Capture the cell that displays the provided text and extract its [x, y] central coordinate. 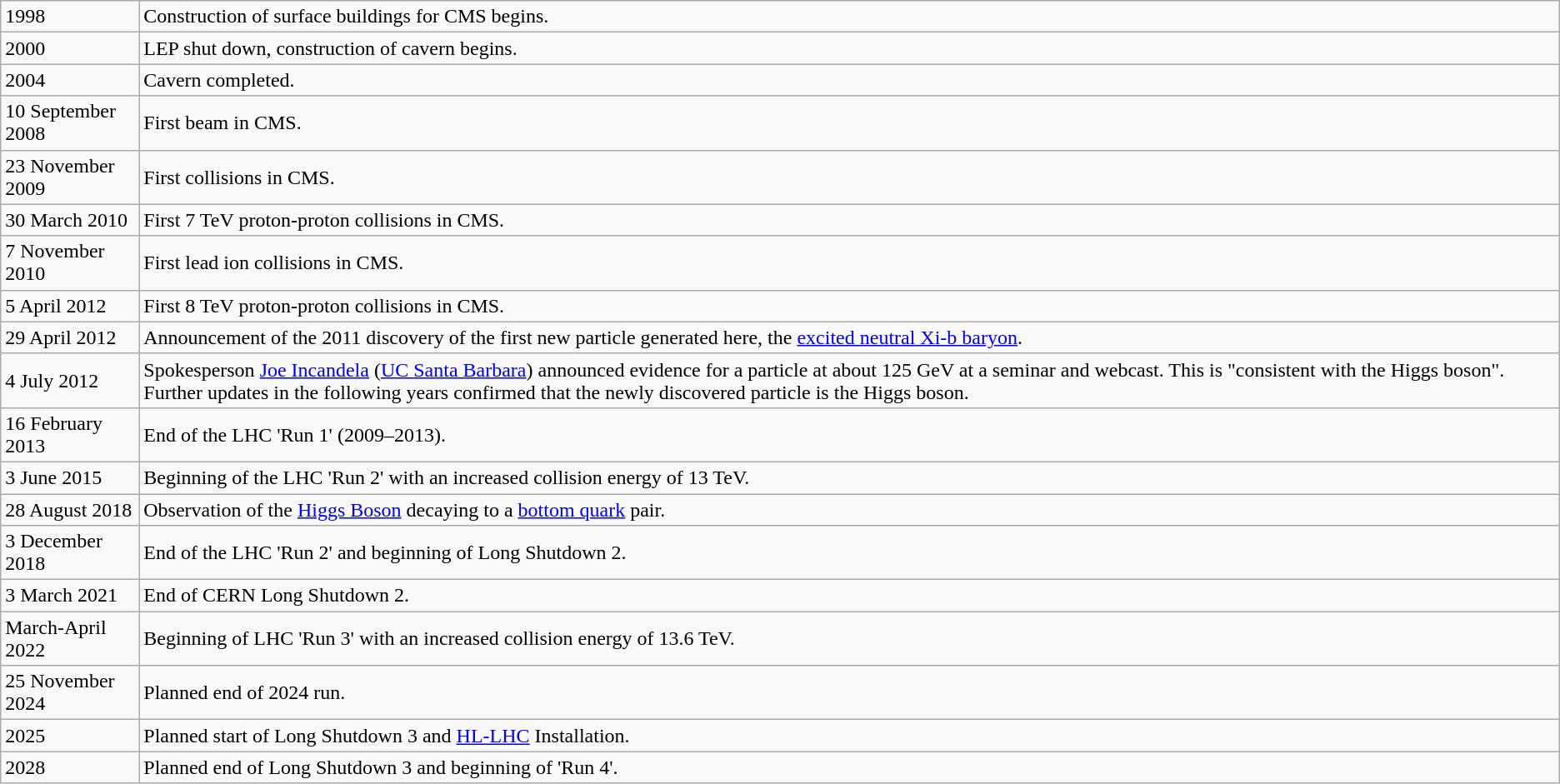
Planned end of 2024 run. [849, 693]
2000 [70, 48]
Planned start of Long Shutdown 3 and HL-LHC Installation. [849, 736]
End of the LHC 'Run 1' (2009–2013). [849, 435]
30 March 2010 [70, 220]
2004 [70, 80]
16 February 2013 [70, 435]
Announcement of the 2011 discovery of the first new particle generated here, the excited neutral Xi-b baryon. [849, 337]
3 March 2021 [70, 596]
First 7 TeV proton-proton collisions in CMS. [849, 220]
7 November 2010 [70, 263]
First collisions in CMS. [849, 177]
LEP shut down, construction of cavern begins. [849, 48]
5 April 2012 [70, 306]
28 August 2018 [70, 509]
End of CERN Long Shutdown 2. [849, 596]
Cavern completed. [849, 80]
First beam in CMS. [849, 123]
End of the LHC 'Run 2' and beginning of Long Shutdown 2. [849, 553]
10 September 2008 [70, 123]
25 November 2024 [70, 693]
2028 [70, 767]
March-April 2022 [70, 638]
Construction of surface buildings for CMS begins. [849, 17]
First 8 TeV proton-proton collisions in CMS. [849, 306]
Observation of the Higgs Boson decaying to a bottom quark pair. [849, 509]
3 December 2018 [70, 553]
Beginning of the LHC 'Run 2' with an increased collision energy of 13 TeV. [849, 477]
3 June 2015 [70, 477]
23 November 2009 [70, 177]
4 July 2012 [70, 380]
Planned end of Long Shutdown 3 and beginning of 'Run 4'. [849, 767]
First lead ion collisions in CMS. [849, 263]
Beginning of LHC 'Run 3' with an increased collision energy of 13.6 TeV. [849, 638]
1998 [70, 17]
29 April 2012 [70, 337]
2025 [70, 736]
